Locate the cell with the specified text and output its (x, y) center coordinate. 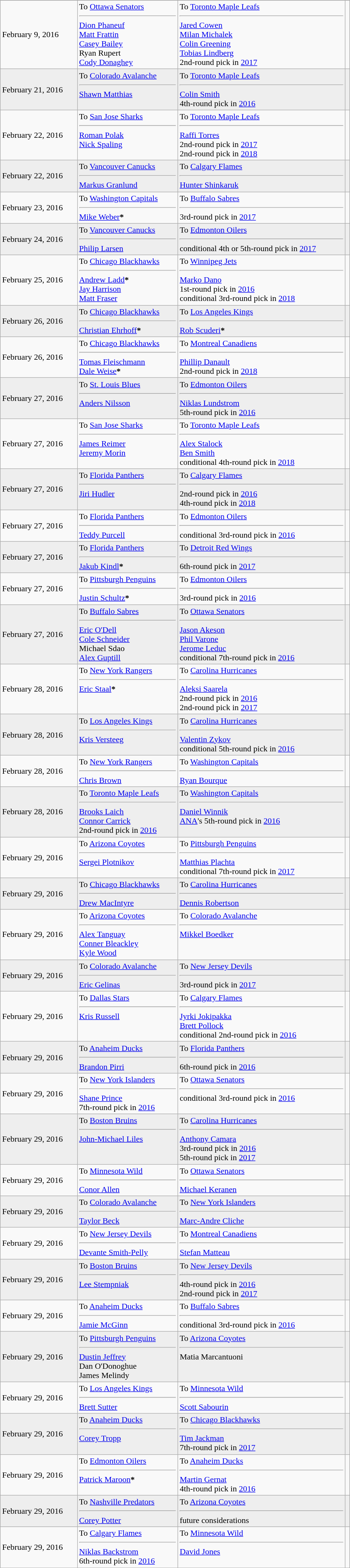
To Florida Panthers Teddy Purcell (128, 526)
To Anaheim Ducks Brandon Pirri (128, 1057)
To Chicago Blackhawks Andrew Ladd*Jay HarrisonMatt Fraser (128, 280)
To Calgary Flames Niklas Backstrom6th-round pick in 2016 (128, 1547)
To Chicago Blackhawks Tim Jackman7th-round pick in 2017 (261, 1434)
To Pittsburgh Penguins Justin Schultz* (128, 589)
To Nashville Predators Corey Potter (128, 1511)
To Arizona Coyotes Alex TanguayConner BleackleyKyle Wood (128, 934)
To Florida Panthers 6th-round pick in 2016 (261, 1057)
To Buffalo Sabres 3rd-round pick in 2017 (261, 208)
To Montreal Canadiens Phillip Danault2nd-round pick in 2018 (261, 357)
To Calgary Flames Hunter Shinkaruk (261, 176)
To San Jose Sharks Roman PolakNick Spaling (128, 135)
To Toronto Maple Leafs Brooks LaichConnor Carrick2nd-round pick in 2016 (128, 812)
To Edmonton Oilers Patrick Maroon* (128, 1475)
To Toronto Maple Leafs Colin Smith4th-round pick in 2016 (261, 89)
To New Jersey Devils 3rd-round pick in 2017 (261, 975)
To St. Louis Blues Anders Nilsson (128, 398)
To Arizona Coyotes future considerations (261, 1511)
To Chicago Blackhawks Christian Ehrhoff* (128, 321)
To Washington Capitals Mike Weber* (128, 208)
To Minnesota Wild Scott Sabourin (261, 1398)
To Carolina Hurricanes Dennis Robertson (261, 894)
To Ottawa Senators Dion PhaneufMatt FrattinCasey BaileyRyan RupertCody Donaghey (128, 35)
To Colorado Avalanche Taylor Beck (128, 1212)
To Toronto Maple Leafs Alex StalockBen Smithconditional 4th-round pick in 2018 (261, 444)
To Washington Capitals Daniel WinnikANA's 5th-round pick in 2016 (261, 812)
To New Jersey Devils 4th-round pick in 20162nd-round pick in 2017 (261, 1279)
To Ottawa Senators conditional 3rd-round pick in 2016 (261, 1093)
To Carolina Hurricanes Valentin Zykovconditional 5th-round pick in 2016 (261, 735)
To Edmonton Oilers 3rd-round pick in 2016 (261, 589)
To Vancouver Canucks Markus Granlund (128, 176)
February 24, 2016 (39, 239)
To Arizona Coyotes Matia Marcantuoni (261, 1357)
To Buffalo Sabres conditional 3rd-round pick in 2016 (261, 1316)
To Anaheim Ducks Jamie McGinn (128, 1316)
February 9, 2016 (39, 35)
To Anaheim Ducks Corey Tropp (128, 1434)
To San Jose Sharks James ReimerJeremy Morin (128, 444)
To Carolina Hurricanes Aleksi Saarela2nd-round pick in 20162nd-round pick in 2017 (261, 689)
To Florida Panthers Jakub Kindl* (128, 557)
To Los Angeles Kings Kris Versteeg (128, 735)
To Los Angeles Kings Rob Scuderi* (261, 321)
To Pittsburgh Penguins Dustin JeffreyDan O'DonoghueJames Melindy (128, 1357)
To Vancouver Canucks Philip Larsen (128, 239)
To Colorado Avalanche Mikkel Boedker (261, 934)
To Arizona Coyotes Sergei Plotnikov (128, 858)
To Carolina Hurricanes Anthony Camara3rd-round pick in 20165th-round pick in 2017 (261, 1139)
To Calgary Flames 2nd-round pick in 20164th-round pick in 2018 (261, 489)
To Washington Capitals Ryan Bourque (261, 771)
To Calgary Flames Jyrki JokipakkaBrett Pollockconditional 2nd-round pick in 2016 (261, 1016)
To Detroit Red Wings 6th-round pick in 2017 (261, 557)
To Anaheim Ducks Martin Gernat4th-round pick in 2016 (261, 1475)
To Chicago Blackhawks Drew MacIntyre (128, 894)
February 25, 2016 (39, 280)
To Minnesota Wild David Jones (261, 1547)
To Los Angeles Kings Brett Sutter (128, 1398)
To Pittsburgh Penguins Matthias Plachtaconditional 7th-round pick in 2017 (261, 858)
To Buffalo Sabres Eric O'DellCole SchneiderMichael SdaoAlex Guptill (128, 634)
To Toronto Maple Leafs Jared CowenMilan MichalekColin GreeningTobias Lindberg2nd-round pick in 2017 (261, 35)
To Boston Bruins John-Michael Liles (128, 1139)
To Ottawa Senators Michael Keranen (261, 1180)
To Edmonton Oilers conditional 3rd-round pick in 2016 (261, 526)
To Winnipeg Jets Marko Dano1st-round pick in 2016conditional 3rd-round pick in 2018 (261, 280)
To Dallas Stars Kris Russell (128, 1016)
To New York Rangers Chris Brown (128, 771)
To New York Islanders Shane Prince7th-round pick in 2016 (128, 1093)
To Montreal Canadiens Stefan Matteau (261, 1243)
February 23, 2016 (39, 208)
To Boston Bruins Lee Stempniak (128, 1279)
To Florida Panthers Jiri Hudler (128, 489)
To Colorado Avalanche Shawn Matthias (128, 89)
To New York Islanders Marc-Andre Cliche (261, 1212)
To Minnesota Wild Conor Allen (128, 1180)
To Ottawa Senators Jason AkesonPhil VaroneJerome Leducconditional 7th-round pick in 2016 (261, 634)
To Chicago Blackhawks Tomas FleischmannDale Weise* (128, 357)
To Colorado Avalanche Eric Gelinas (128, 975)
To New Jersey Devils Devante Smith-Pelly (128, 1243)
To Edmonton Oilers Niklas Lundstrom5th-round pick in 2016 (261, 398)
To Edmonton Oilers conditional 4th or 5th-round pick in 2017 (261, 239)
To Toronto Maple Leafs Raffi Torres2nd-round pick in 20172nd-round pick in 2018 (261, 135)
To New York Rangers Eric Staal* (128, 689)
February 21, 2016 (39, 89)
